From the cell containing the given text, extract its center point as [x, y] coordinate. 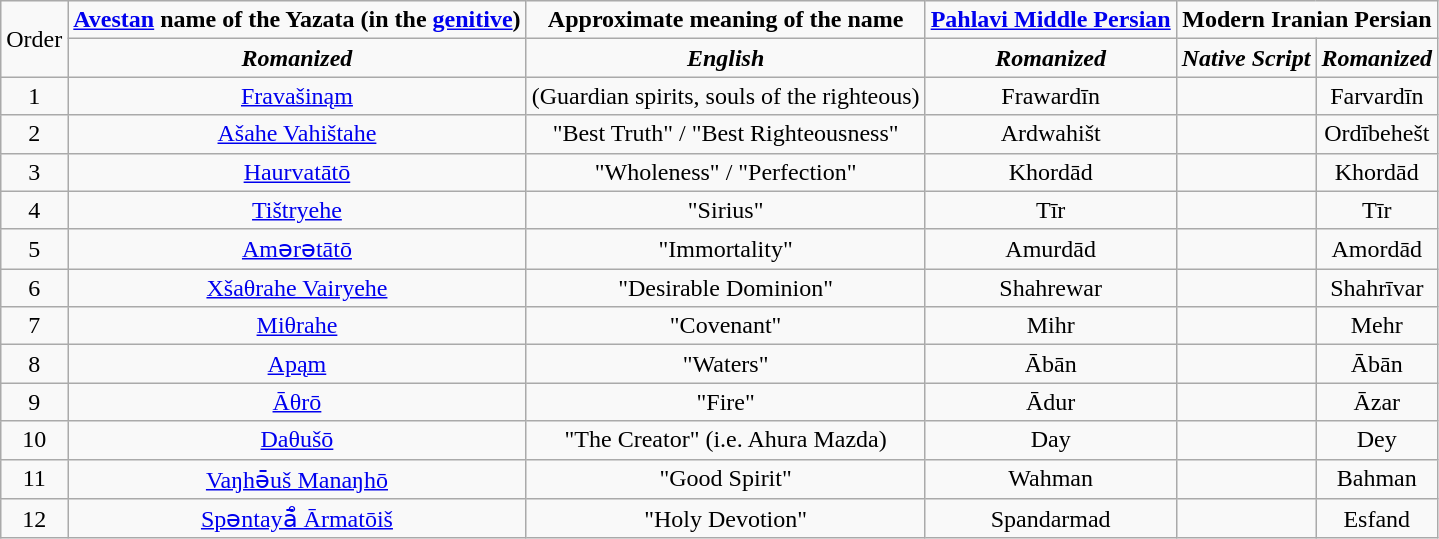
Day [1050, 440]
11 [34, 479]
2 [34, 134]
"Wholeness" / "Perfection" [726, 172]
Vaŋhə̄uš Manaŋhō [297, 479]
Ordībehešt [1377, 134]
4 [34, 210]
"Covenant" [726, 326]
Tištryehe [297, 210]
5 [34, 249]
Amərətātō [297, 249]
Avestan name of the Yazata (in the genitive) [297, 20]
1 [34, 96]
"Holy Devotion" [726, 519]
Order [34, 39]
Modern Iranian Persian [1306, 20]
Spəntayā̊ Ārmatōiš [297, 519]
Apąm [297, 364]
(Guardian spirits, souls of the righteous) [726, 96]
Ašahe Vahištahe [297, 134]
Xšaθrahe Vairyehe [297, 288]
Amurdād [1050, 249]
Ardwahišt [1050, 134]
Approximate meaning of the name [726, 20]
Spandarmad [1050, 519]
Mehr [1377, 326]
12 [34, 519]
Native Script [1246, 58]
6 [34, 288]
Mihr [1050, 326]
10 [34, 440]
Shahrewar [1050, 288]
Daθušō [297, 440]
Amordād [1377, 249]
8 [34, 364]
Wahman [1050, 479]
3 [34, 172]
Bahman [1377, 479]
"The Creator" (i.e. Ahura Mazda) [726, 440]
Āθrō [297, 402]
Miθrahe [297, 326]
7 [34, 326]
Farvardīn [1377, 96]
"Sirius" [726, 210]
"Best Truth" / "Best Righteousness" [726, 134]
Haurvatātō [297, 172]
Pahlavi Middle Persian [1050, 20]
"Good Spirit" [726, 479]
9 [34, 402]
Shahrīvar [1377, 288]
Esfand [1377, 519]
Fravašinąm [297, 96]
"Desirable Dominion" [726, 288]
Āzar [1377, 402]
"Fire" [726, 402]
English [726, 58]
"Immortality" [726, 249]
"Waters" [726, 364]
Frawardīn [1050, 96]
Ādur [1050, 402]
Dey [1377, 440]
